Search for the cell housing the specified text and yield its (x, y) center coordinate. 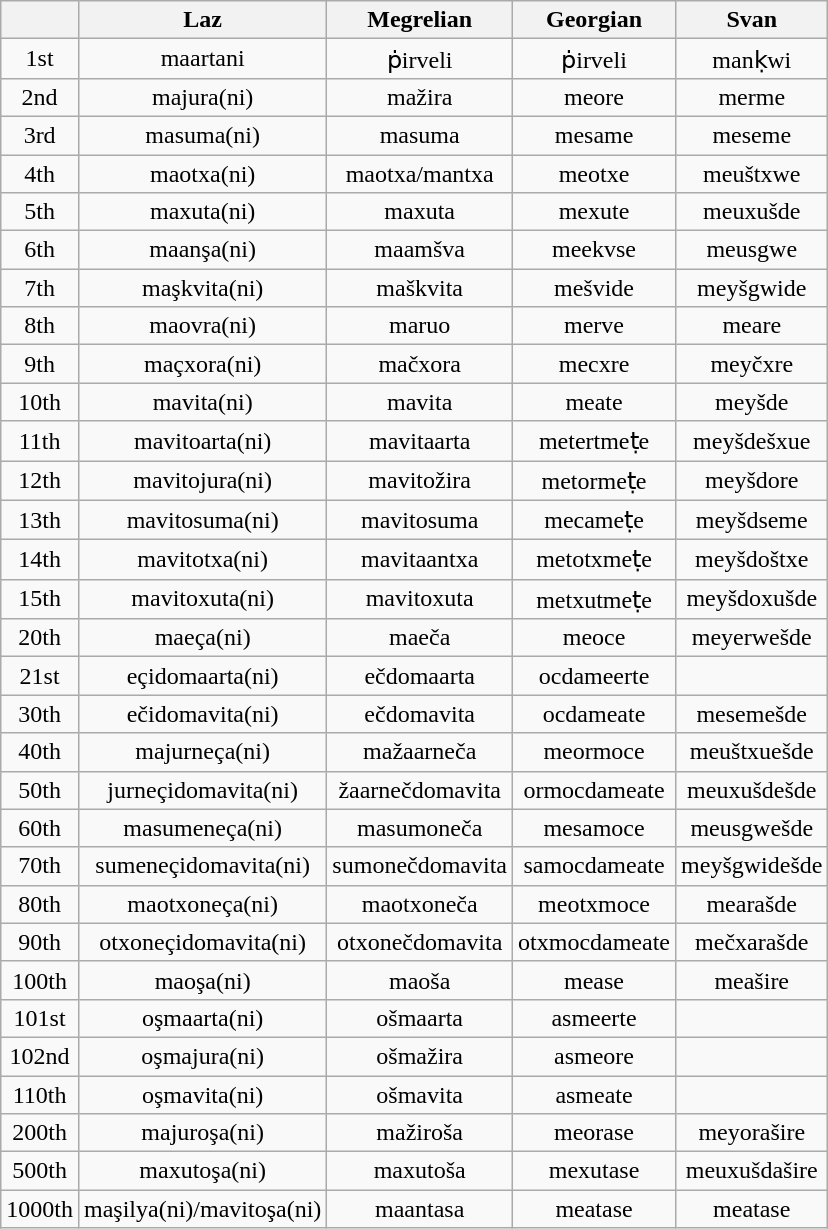
otxonečdomavita (420, 942)
meate (594, 402)
14th (40, 560)
masumoneča (420, 828)
11th (40, 441)
mavitoxuta(ni) (202, 599)
meyčxre (752, 364)
ošmavita (420, 1095)
ečdomaarta (420, 676)
mavitoxuta (420, 599)
meyšde (752, 402)
oşmaarta(ni) (202, 1018)
meore (594, 97)
meuxušdašire (752, 1171)
60th (40, 828)
meorase (594, 1133)
maoşa(ni) (202, 980)
meyšdoštxe (752, 560)
majuroşa(ni) (202, 1133)
2nd (40, 97)
meuštxuešde (752, 752)
meyorašire (752, 1133)
maçxora(ni) (202, 364)
maeča (420, 638)
6th (40, 250)
mavitojura(ni) (202, 480)
ošmaarta (420, 1018)
1000th (40, 1209)
maruo (420, 326)
meyerwešde (752, 638)
masuma(ni) (202, 135)
masuma (420, 135)
mexutase (594, 1171)
ečdomavita (420, 714)
21st (40, 676)
merme (752, 97)
ocdameate (594, 714)
maşilya(ni)/mavitoşa(ni) (202, 1209)
oşmavita(ni) (202, 1095)
ečidomavita(ni) (202, 714)
maanşa(ni) (202, 250)
Svan (752, 20)
101st (40, 1018)
maxuta(ni) (202, 212)
maškvita (420, 288)
asmeore (594, 1056)
3rd (40, 135)
meusgwešde (752, 828)
mavita (420, 402)
200th (40, 1133)
mavitaarta (420, 441)
maxutoşa(ni) (202, 1171)
mease (594, 980)
meormoce (594, 752)
mažaarneča (420, 752)
110th (40, 1095)
40th (40, 752)
mačxora (420, 364)
102nd (40, 1056)
meotxmoce (594, 904)
12th (40, 480)
meyšgwidešde (752, 866)
meare (752, 326)
5th (40, 212)
asmeerte (594, 1018)
meuxušdešde (752, 790)
mavitosuma (420, 520)
maeça(ni) (202, 638)
mecxre (594, 364)
mesame (594, 135)
maartani (202, 59)
maxuta (420, 212)
meyšdseme (752, 520)
maxutoša (420, 1171)
maşkvita(ni) (202, 288)
500th (40, 1171)
metxutmeṭe (594, 599)
4th (40, 173)
metertmeṭe (594, 441)
samocdameate (594, 866)
Megrelian (420, 20)
50th (40, 790)
ormocdameate (594, 790)
oşmajura(ni) (202, 1056)
otxmocdameate (594, 942)
meekvse (594, 250)
1st (40, 59)
mažiroša (420, 1133)
9th (40, 364)
mažira (420, 97)
majura(ni) (202, 97)
maovra(ni) (202, 326)
mešvide (594, 288)
8th (40, 326)
mearašde (752, 904)
meyšdešxue (752, 441)
meyšgwide (752, 288)
eçidomaarta(ni) (202, 676)
Laz (202, 20)
žaarnečdomavita (420, 790)
7th (40, 288)
mečxarašde (752, 942)
masumeneça(ni) (202, 828)
15th (40, 599)
asmeate (594, 1095)
meuxušde (752, 212)
Georgian (594, 20)
sumeneçidomavita(ni) (202, 866)
mavitosuma(ni) (202, 520)
meyšdore (752, 480)
20th (40, 638)
maoša (420, 980)
mexute (594, 212)
merve (594, 326)
meseme (752, 135)
meoce (594, 638)
13th (40, 520)
80th (40, 904)
jurneçidomavita(ni) (202, 790)
otxoneçidomavita(ni) (202, 942)
maantasa (420, 1209)
mavitaantxa (420, 560)
manḳwi (752, 59)
meusgwe (752, 250)
ošmažira (420, 1056)
maotxoneča (420, 904)
90th (40, 942)
mavitoarta(ni) (202, 441)
meuštxwe (752, 173)
majurneça(ni) (202, 752)
maamšva (420, 250)
10th (40, 402)
mavitožira (420, 480)
30th (40, 714)
maotxa/mantxa (420, 173)
metormeṭe (594, 480)
meotxe (594, 173)
maotxoneça(ni) (202, 904)
meašire (752, 980)
mavita(ni) (202, 402)
metotxmeṭe (594, 560)
mecameṭe (594, 520)
maotxa(ni) (202, 173)
meyšdoxušde (752, 599)
70th (40, 866)
ocdameerte (594, 676)
mesemešde (752, 714)
sumonečdomavita (420, 866)
mesamoce (594, 828)
mavitotxa(ni) (202, 560)
100th (40, 980)
